Capture the cell that displays the provided text and extract its [X, Y] central coordinate. 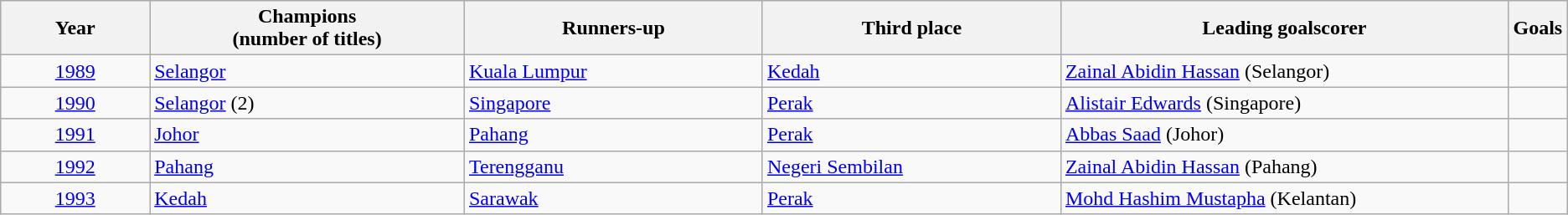
Mohd Hashim Mustapha (Kelantan) [1284, 198]
Goals [1538, 28]
1991 [75, 135]
Leading goalscorer [1284, 28]
Runners-up [613, 28]
Selangor [307, 71]
Zainal Abidin Hassan (Pahang) [1284, 166]
1990 [75, 103]
Third place [911, 28]
Zainal Abidin Hassan (Selangor) [1284, 71]
1989 [75, 71]
Alistair Edwards (Singapore) [1284, 103]
1993 [75, 198]
Abbas Saad (Johor) [1284, 135]
Champions(number of titles) [307, 28]
Year [75, 28]
Singapore [613, 103]
Terengganu [613, 166]
Negeri Sembilan [911, 166]
Kuala Lumpur [613, 71]
1992 [75, 166]
Sarawak [613, 198]
Selangor (2) [307, 103]
Johor [307, 135]
